Find where the given text appears and provide that cell's center as (X, Y) coordinate. 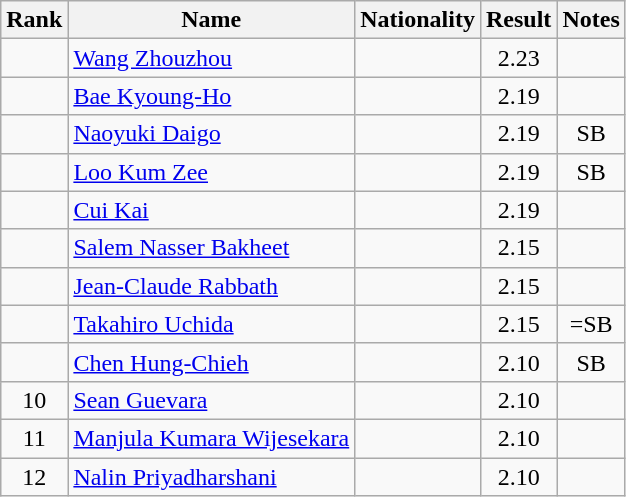
Rank (34, 20)
Bae Kyoung-Ho (212, 96)
Sean Guevara (212, 400)
Name (212, 20)
Wang Zhouzhou (212, 58)
Nationality (418, 20)
Nalin Priyadharshani (212, 477)
=SB (591, 324)
Chen Hung-Chieh (212, 362)
Result (518, 20)
Naoyuki Daigo (212, 134)
Notes (591, 20)
Jean-Claude Rabbath (212, 286)
10 (34, 400)
Salem Nasser Bakheet (212, 248)
12 (34, 477)
2.23 (518, 58)
Loo Kum Zee (212, 172)
Takahiro Uchida (212, 324)
11 (34, 438)
Manjula Kumara Wijesekara (212, 438)
Cui Kai (212, 210)
